Identify which cell holds the provided text, then report its (X, Y) central coordinate. 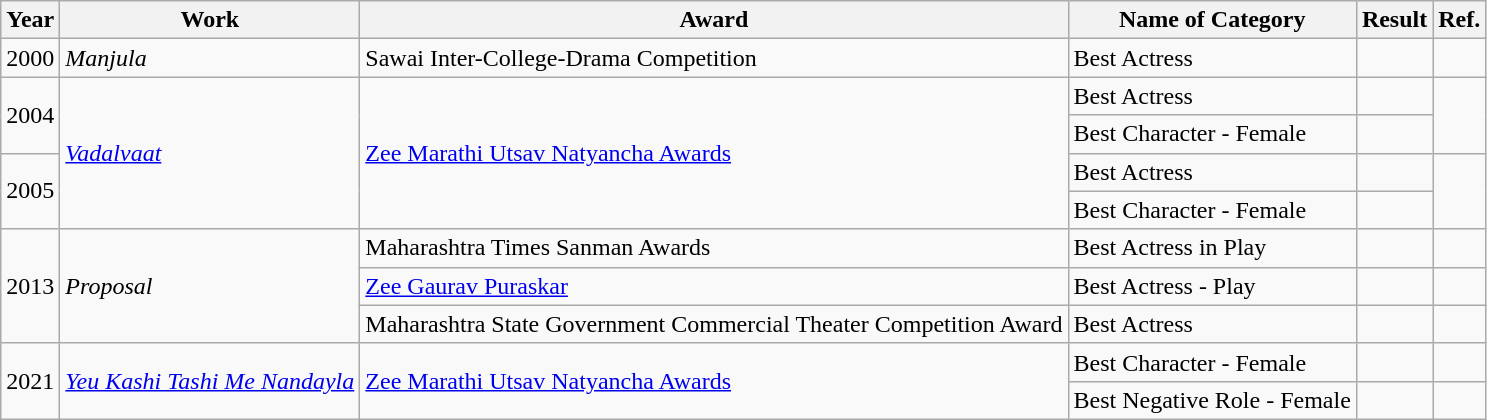
Work (210, 20)
Name of Category (1212, 20)
Result (1394, 20)
2013 (30, 286)
Zee Gaurav Puraskar (714, 286)
Maharashtra State Government Commercial Theater Competition Award (714, 324)
Yeu Kashi Tashi Me Nandayla (210, 381)
2004 (30, 115)
Award (714, 20)
Ref. (1460, 20)
Maharashtra Times Sanman Awards (714, 248)
Best Negative Role - Female (1212, 400)
Vadalvaat (210, 153)
2000 (30, 58)
2021 (30, 381)
Year (30, 20)
Proposal (210, 286)
Best Actress - Play (1212, 286)
2005 (30, 191)
Manjula (210, 58)
Sawai Inter-College-Drama Competition (714, 58)
Best Actress in Play (1212, 248)
